Identify which cell holds the provided text, then report its (X, Y) central coordinate. 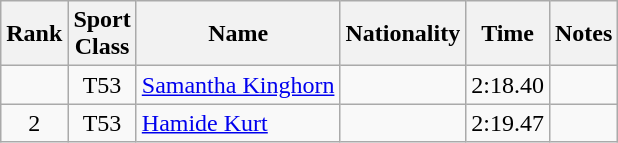
Samantha Kinghorn (238, 85)
Hamide Kurt (238, 123)
2 (34, 123)
Name (238, 34)
2:18.40 (508, 85)
SportClass (102, 34)
Rank (34, 34)
Time (508, 34)
Nationality (403, 34)
Notes (583, 34)
2:19.47 (508, 123)
